Extract the (x, y) coordinate from the center of the cell holding the provided text.  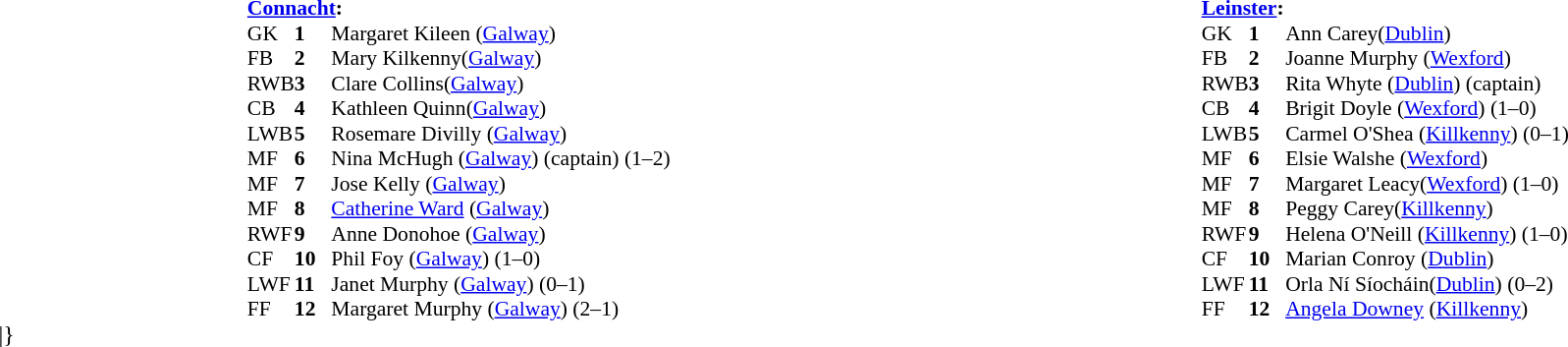
Kathleen Quinn(Galway) (501, 109)
Jose Kelly (Galway) (501, 184)
Rosemare Divilly (Galway) (501, 134)
Anne Donohoe (Galway) (501, 234)
Margaret Murphy (Galway) (2–1) (501, 310)
Clare Collins(Galway) (501, 84)
Nina McHugh (Galway) (captain) (1–2) (501, 158)
Phil Foy (Galway) (1–0) (501, 259)
Janet Murphy (Galway) (0–1) (501, 284)
Catherine Ward (Galway) (501, 209)
Margaret Kileen (Galway) (501, 33)
Mary Kilkenny(Galway) (501, 58)
